Output the (X, Y) coordinate of the center of the cell containing the given text.  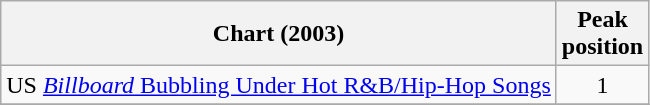
Chart (2003) (279, 34)
Peakposition (602, 34)
US Billboard Bubbling Under Hot R&B/Hip-Hop Songs (279, 85)
1 (602, 85)
